Output the [x, y] coordinate of the center of the cell containing the given text.  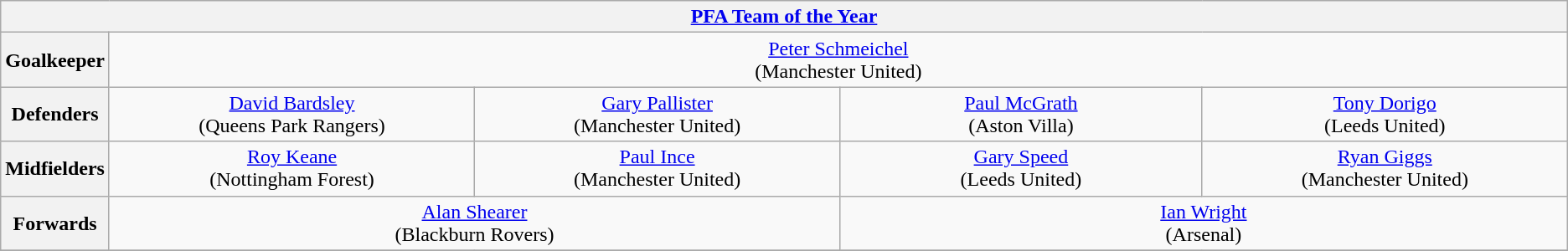
Paul Ince(Manchester United) [658, 169]
Goalkeeper [55, 60]
Peter Schmeichel(Manchester United) [838, 60]
Defenders [55, 114]
Ian Wright(Arsenal) [1204, 223]
Alan Shearer(Blackburn Rovers) [474, 223]
Forwards [55, 223]
David Bardsley(Queens Park Rangers) [291, 114]
Ryan Giggs(Manchester United) [1385, 169]
Paul McGrath(Aston Villa) [1022, 114]
Gary Speed(Leeds United) [1022, 169]
Roy Keane(Nottingham Forest) [291, 169]
Tony Dorigo(Leeds United) [1385, 114]
PFA Team of the Year [784, 17]
Midfielders [55, 169]
Gary Pallister(Manchester United) [658, 114]
